Capture the cell that displays the provided text and extract its (x, y) central coordinate. 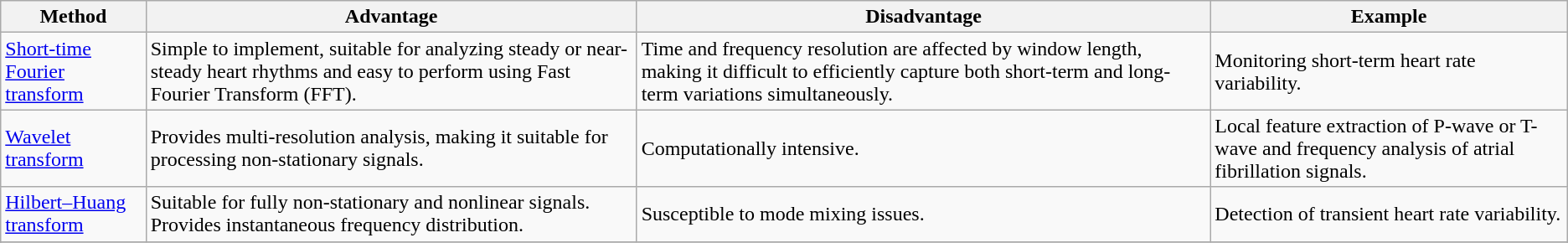
Hilbert–Huang transform (74, 215)
Susceptible to mode mixing issues. (923, 215)
Method (74, 17)
Detection of transient heart rate variability. (1389, 215)
Computationally intensive. (923, 148)
Suitable for fully non-stationary and nonlinear signals.Provides instantaneous frequency distribution. (391, 215)
Provides multi-resolution analysis, making it suitable for processing non-stationary signals. (391, 148)
Local feature extraction of P-wave or T-wave and frequency analysis of atrial fibrillation signals. (1389, 148)
Disadvantage (923, 17)
Monitoring short-term heart rate variability. (1389, 71)
Simple to implement, suitable for analyzing steady or near-steady heart rhythms and easy to perform using Fast Fourier Transform (FFT). (391, 71)
Wavelet transform (74, 148)
Short-time Fourier transform (74, 71)
Advantage (391, 17)
Example (1389, 17)
